Search for the cell housing the specified text and yield its [X, Y] center coordinate. 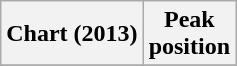
Chart (2013) [72, 34]
Peakposition [189, 34]
